Provide the [X, Y] coordinate of the cell's center where the given text is located.  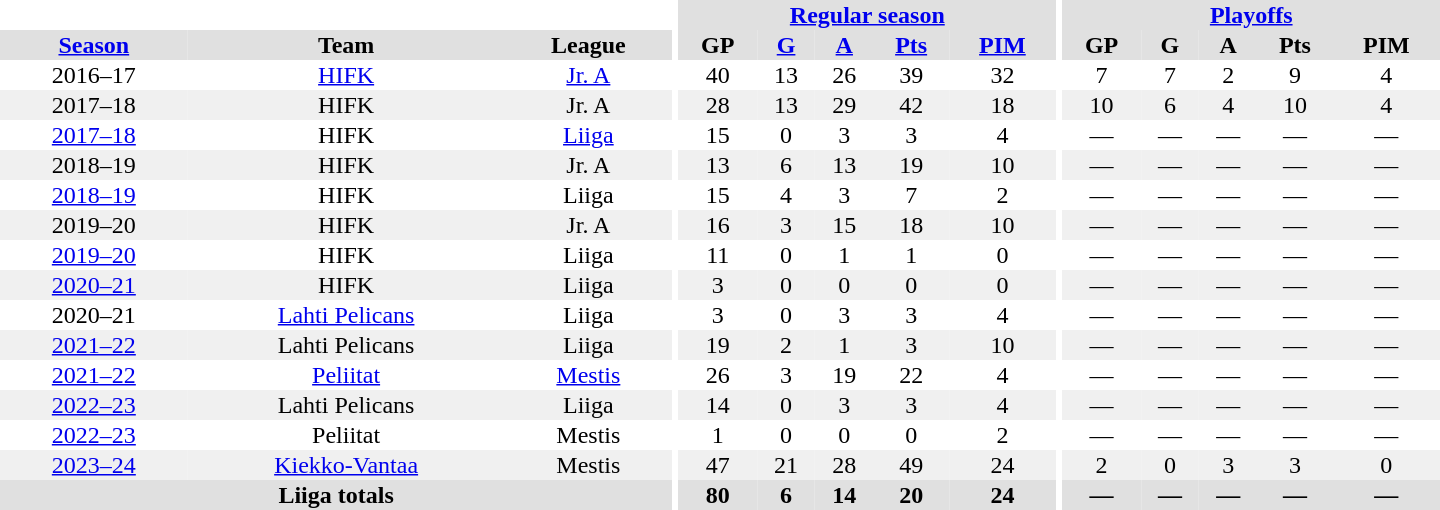
21 [786, 465]
9 [1294, 75]
29 [844, 105]
20 [910, 495]
Liiga totals [336, 495]
Regular season [868, 15]
49 [910, 465]
11 [718, 255]
Playoffs [1251, 15]
Kiekko-Vantaa [346, 465]
22 [910, 375]
2016–17 [94, 75]
League [589, 45]
47 [718, 465]
80 [718, 495]
Season [94, 45]
32 [1002, 75]
39 [910, 75]
42 [910, 105]
40 [718, 75]
Team [346, 45]
2023–24 [94, 465]
16 [718, 225]
